For the text-containing cell, return its midpoint in [x, y] coordinate format. 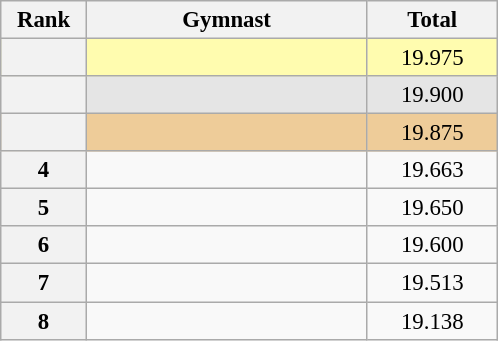
Total [432, 20]
Rank [44, 20]
19.650 [432, 208]
19.975 [432, 58]
7 [44, 283]
6 [44, 245]
19.875 [432, 133]
19.513 [432, 283]
19.138 [432, 321]
4 [44, 170]
8 [44, 321]
19.900 [432, 95]
19.600 [432, 245]
5 [44, 208]
Gymnast [226, 20]
19.663 [432, 170]
